Scan for the cell matching the given text and deliver its [X, Y] coordinate at center. 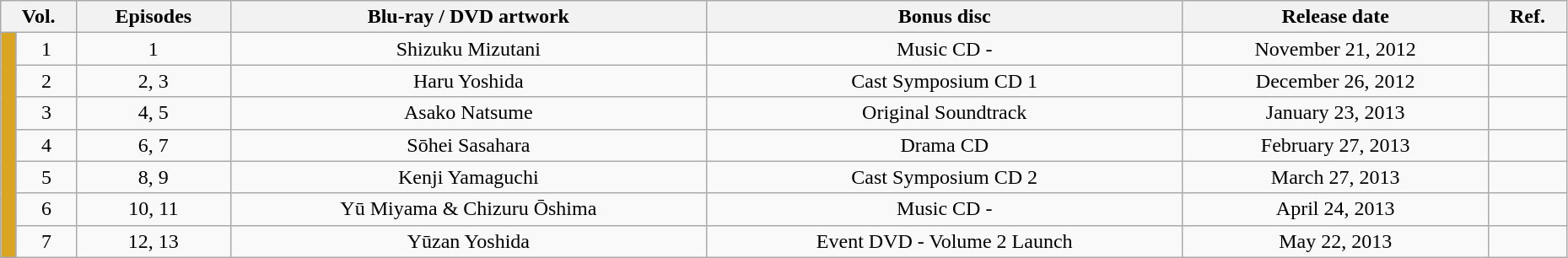
Sōhei Sasahara [469, 145]
4 [46, 145]
Haru Yoshida [469, 81]
7 [46, 241]
Ref. [1528, 17]
May 22, 2013 [1336, 241]
5 [46, 177]
April 24, 2013 [1336, 209]
Kenji Yamaguchi [469, 177]
Release date [1336, 17]
10, 11 [154, 209]
8, 9 [154, 177]
Episodes [154, 17]
2, 3 [154, 81]
4, 5 [154, 113]
Original Soundtrack [945, 113]
12, 13 [154, 241]
3 [46, 113]
Bonus disc [945, 17]
Yūzan Yoshida [469, 241]
6 [46, 209]
February 27, 2013 [1336, 145]
6, 7 [154, 145]
Cast Symposium CD 1 [945, 81]
Drama CD [945, 145]
Yū Miyama & Chizuru Ōshima [469, 209]
Event DVD - Volume 2 Launch [945, 241]
Blu-ray / DVD artwork [469, 17]
December 26, 2012 [1336, 81]
Asako Natsume [469, 113]
November 21, 2012 [1336, 49]
January 23, 2013 [1336, 113]
March 27, 2013 [1336, 177]
Cast Symposium CD 2 [945, 177]
Shizuku Mizutani [469, 49]
Vol. [39, 17]
2 [46, 81]
